Find where the given text appears and provide that cell's center as [x, y] coordinate. 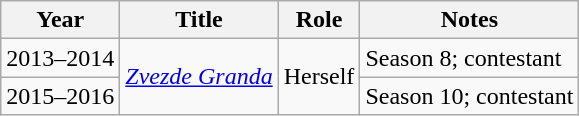
Role [319, 20]
Zvezde Granda [199, 77]
Title [199, 20]
Season 8; contestant [470, 58]
Notes [470, 20]
Year [60, 20]
2015–2016 [60, 96]
2013–2014 [60, 58]
Season 10; contestant [470, 96]
Herself [319, 77]
